Search for the cell housing the specified text and yield its [x, y] center coordinate. 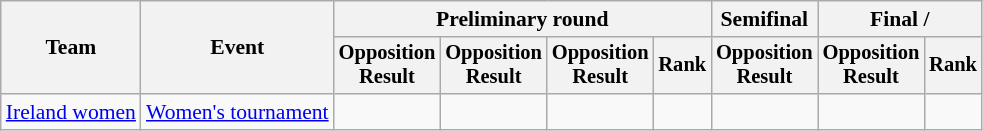
Women's tournament [238, 112]
Ireland women [71, 112]
Preliminary round [522, 19]
Event [238, 48]
Team [71, 48]
Final / [900, 19]
Semifinal [764, 19]
